Extract the (X, Y) coordinate from the center of the cell holding the provided text.  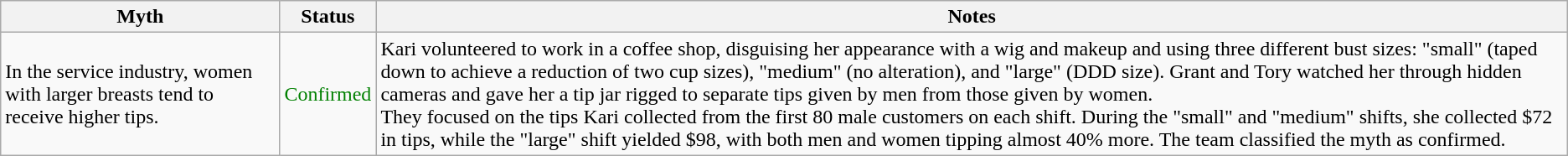
Myth (141, 17)
Status (328, 17)
Confirmed (328, 94)
Notes (972, 17)
In the service industry, women with larger breasts tend to receive higher tips. (141, 94)
